Capture the cell that displays the provided text and extract its (x, y) central coordinate. 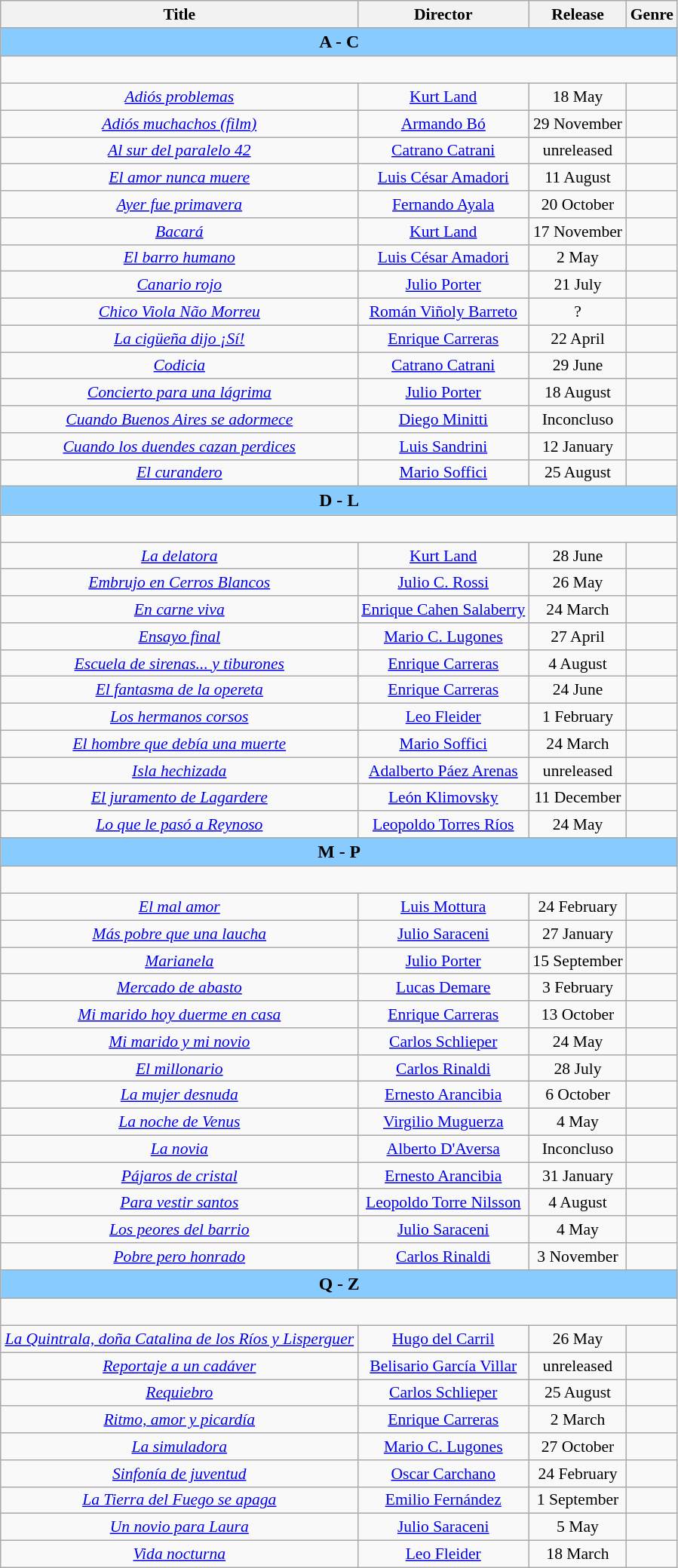
Adiós problemas (179, 97)
El mal amor (179, 907)
Chico Viola Não Morreu (179, 312)
Lucas Demare (443, 988)
El juramento de Lagardere (179, 798)
La novia (179, 1149)
La simuladora (179, 1447)
28 June (578, 556)
Hugo del Carril (443, 1339)
Ayer fue primavera (179, 204)
La Tierra del Fuego se apaga (179, 1500)
Oscar Carchano (443, 1474)
La cigüeña dijo ¡Sí! (179, 339)
D - L (339, 501)
M - P (339, 852)
11 December (578, 798)
Enrique Cahen Salaberry (443, 609)
Emilio Fernández (443, 1500)
Director (443, 14)
27 January (578, 934)
Los peores del barrio (179, 1229)
Ensayo final (179, 637)
2 March (578, 1420)
? (578, 312)
La Quintrala, doña Catalina de los Ríos y Lisperguer (179, 1339)
A - C (339, 42)
24 June (578, 690)
Requiebro (179, 1393)
Ritmo, amor y picardía (179, 1420)
18 March (578, 1554)
El amor nunca muere (179, 178)
Leopoldo Torres Ríos (443, 824)
Title (179, 14)
18 May (578, 97)
Un novio para Laura (179, 1527)
18 August (578, 393)
Para vestir santos (179, 1203)
Más pobre que una laucha (179, 934)
Cuando Buenos Aires se adormece (179, 419)
20 October (578, 204)
2 May (578, 258)
Concierto para una lágrima (179, 393)
Pájaros de cristal (179, 1176)
Fernando Ayala (443, 204)
Adiós muchachos (film) (179, 124)
Q - Z (339, 1284)
11 August (578, 178)
Mercado de abasto (179, 988)
5 May (578, 1527)
Virgilio Muguerza (443, 1122)
Isla hechizada (179, 771)
La noche de Venus (179, 1122)
Diego Minitti (443, 419)
12 January (578, 446)
Alberto D'Aversa (443, 1149)
Release (578, 14)
Al sur del paralelo 42 (179, 151)
El barro humano (179, 258)
León Klimovsky (443, 798)
Sinfonía de juventud (179, 1474)
21 July (578, 285)
El millonario (179, 1069)
Canario rojo (179, 285)
Armando Bó (443, 124)
22 April (578, 339)
3 February (578, 988)
Los hermanos corsos (179, 717)
Genre (652, 14)
Belisario García Villar (443, 1366)
Mi marido y mi novio (179, 1042)
La delatora (179, 556)
Mi marido hoy duerme en casa (179, 1014)
Lo que le pasó a Reynoso (179, 824)
13 October (578, 1014)
29 November (578, 124)
Luis Mottura (443, 907)
En carne viva (179, 609)
Pobre pero honrado (179, 1257)
Codicia (179, 366)
3 November (578, 1257)
Luis Sandrini (443, 446)
31 January (578, 1176)
29 June (578, 366)
17 November (578, 232)
Cuando los duendes cazan perdices (179, 446)
El hombre que debía una muerte (179, 744)
Román Viñoly Barreto (443, 312)
28 July (578, 1069)
Marianela (179, 961)
Reportaje a un cadáver (179, 1366)
1 February (578, 717)
1 September (578, 1500)
El curandero (179, 473)
Embrujo en Cerros Blancos (179, 583)
Adalberto Páez Arenas (443, 771)
6 October (578, 1095)
La mujer desnuda (179, 1095)
Julio C. Rossi (443, 583)
Bacará (179, 232)
27 October (578, 1447)
27 April (578, 637)
El fantasma de la opereta (179, 690)
Escuela de sirenas... y tiburones (179, 664)
Vida nocturna (179, 1554)
Leopoldo Torre Nilsson (443, 1203)
15 September (578, 961)
